Locate the cell with the specified text and output its (x, y) center coordinate. 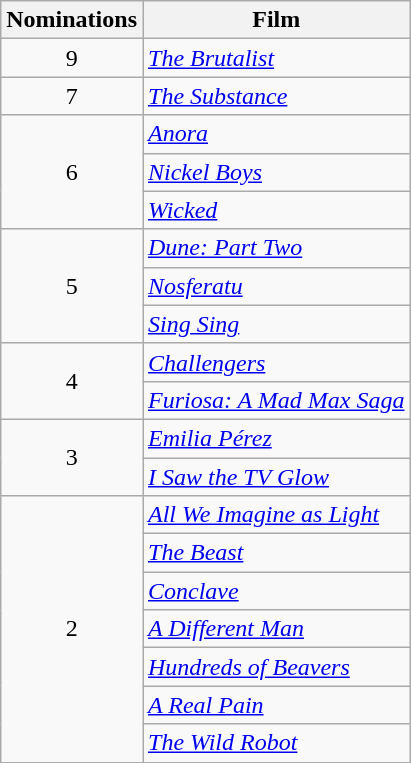
The Brutalist (276, 58)
Wicked (276, 210)
Conclave (276, 591)
9 (72, 58)
Film (276, 20)
Sing Sing (276, 324)
6 (72, 172)
5 (72, 286)
Dune: Part Two (276, 248)
Challengers (276, 362)
3 (72, 457)
A Real Pain (276, 705)
Emilia Pérez (276, 438)
I Saw the TV Glow (276, 477)
7 (72, 96)
Nosferatu (276, 286)
Nominations (72, 20)
4 (72, 381)
A Different Man (276, 629)
The Beast (276, 553)
Furiosa: A Mad Max Saga (276, 400)
Nickel Boys (276, 172)
All We Imagine as Light (276, 515)
Anora (276, 134)
The Wild Robot (276, 743)
Hundreds of Beavers (276, 667)
2 (72, 629)
The Substance (276, 96)
